Determine the [X, Y] coordinate at the center of the cell enclosing the given text.  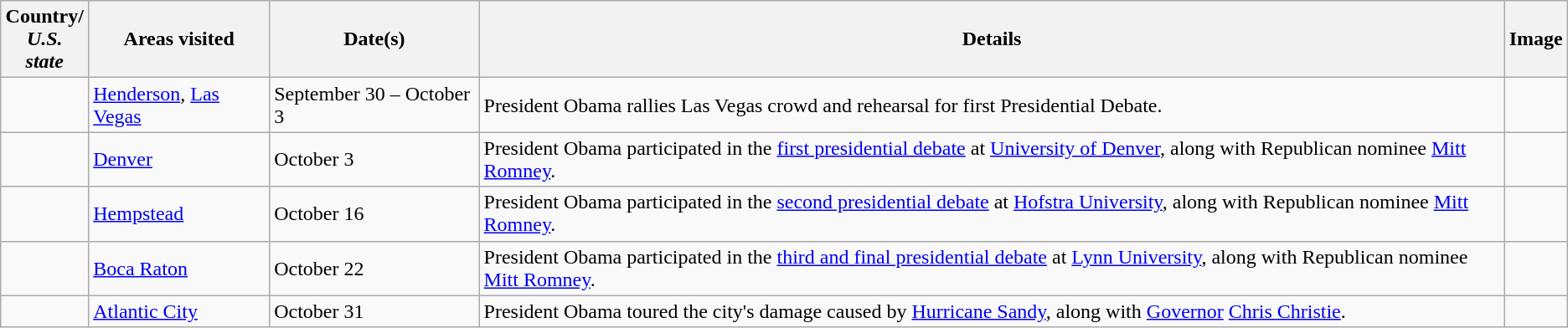
President Obama toured the city's damage caused by Hurricane Sandy, along with Governor Chris Christie. [992, 311]
Country/U.S. state [45, 39]
Hempstead [179, 214]
October 22 [374, 268]
President Obama participated in the first presidential debate at University of Denver, along with Republican nominee Mitt Romney. [992, 159]
October 16 [374, 214]
Date(s) [374, 39]
President Obama rallies Las Vegas crowd and rehearsal for first Presidential Debate. [992, 105]
Areas visited [179, 39]
September 30 – October 3 [374, 105]
October 31 [374, 311]
October 3 [374, 159]
Atlantic City [179, 311]
President Obama participated in the second presidential debate at Hofstra University, along with Republican nominee Mitt Romney. [992, 214]
Details [992, 39]
President Obama participated in the third and final presidential debate at Lynn University, along with Republican nominee Mitt Romney. [992, 268]
Boca Raton [179, 268]
Henderson, Las Vegas [179, 105]
Image [1536, 39]
Denver [179, 159]
